Capture the cell that displays the provided text and extract its [X, Y] central coordinate. 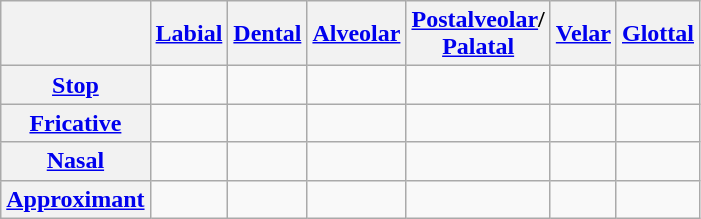
Velar [583, 34]
Approximant [76, 199]
Fricative [76, 123]
Glottal [658, 34]
Labial [189, 34]
Dental [268, 34]
Nasal [76, 161]
Alveolar [356, 34]
Stop [76, 85]
Postalveolar/Palatal [478, 34]
